Provide the [X, Y] coordinate of the cell's center where the given text is located.  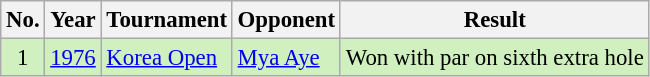
Won with par on sixth extra hole [494, 58]
Result [494, 20]
Mya Aye [286, 58]
Tournament [166, 20]
Korea Open [166, 58]
1976 [73, 58]
No. [23, 20]
Opponent [286, 20]
1 [23, 58]
Year [73, 20]
